For the text-containing cell, return its midpoint in (X, Y) coordinate format. 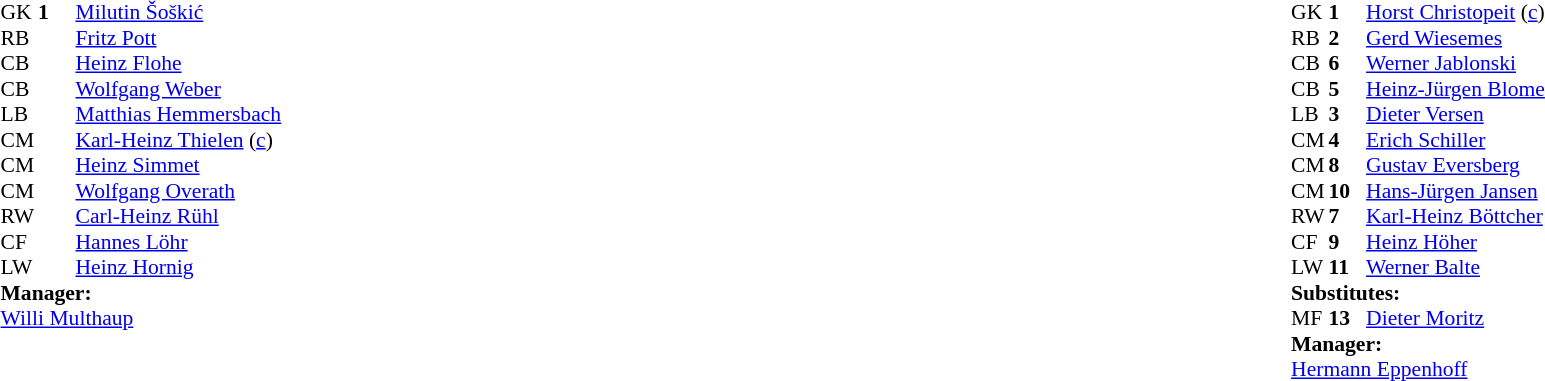
Heinz-Jürgen Blome (1456, 89)
8 (1348, 165)
Willi Multhaup (140, 319)
Gerd Wiesemes (1456, 38)
Horst Christopeit (c) (1456, 13)
11 (1348, 267)
4 (1348, 140)
Substitutes: (1418, 293)
Wolfgang Weber (179, 89)
13 (1348, 319)
Heinz Simmet (179, 165)
Dieter Moritz (1456, 319)
5 (1348, 89)
7 (1348, 217)
Matthias Hemmersbach (179, 115)
Werner Jablonski (1456, 63)
Fritz Pott (179, 38)
Hannes Löhr (179, 242)
Milutin Šoškić (179, 13)
2 (1348, 38)
3 (1348, 115)
Wolfgang Overath (179, 191)
Heinz Hornig (179, 267)
Hans-Jürgen Jansen (1456, 191)
Heinz Höher (1456, 242)
9 (1348, 242)
6 (1348, 63)
Erich Schiller (1456, 140)
Heinz Flohe (179, 63)
Carl-Heinz Rühl (179, 217)
Dieter Versen (1456, 115)
MF (1310, 319)
Werner Balte (1456, 267)
Gustav Eversberg (1456, 165)
10 (1348, 191)
Karl-Heinz Thielen (c) (179, 140)
Karl-Heinz Böttcher (1456, 217)
